Extract the [X, Y] coordinate from the center of the cell holding the provided text.  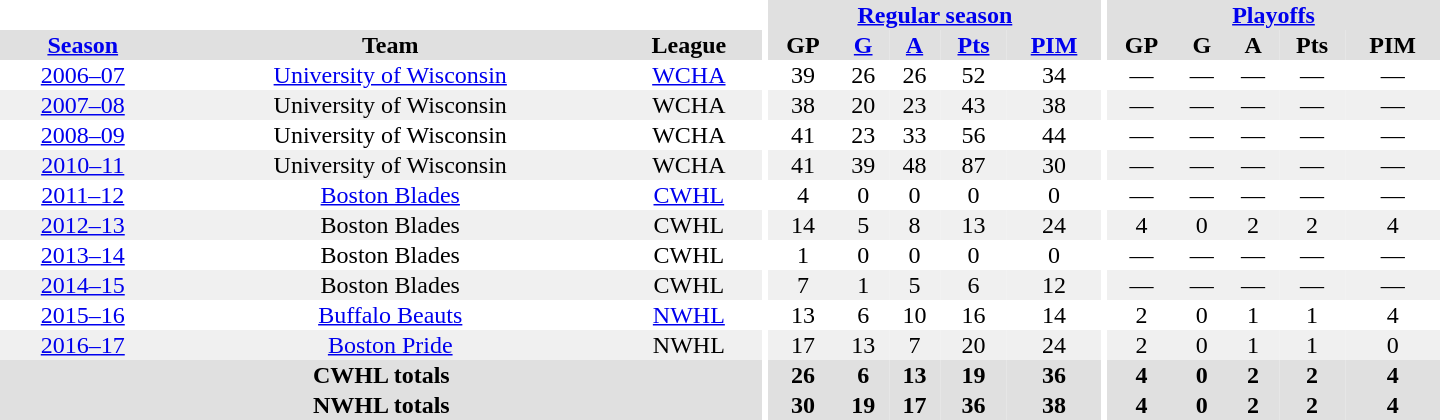
16 [974, 315]
2015–16 [83, 315]
League [689, 45]
2008–09 [83, 135]
44 [1054, 135]
43 [974, 105]
Regular season [934, 15]
Team [390, 45]
Playoffs [1274, 15]
34 [1054, 75]
52 [974, 75]
10 [914, 315]
CWHL totals [382, 375]
2010–11 [83, 165]
NWHL totals [382, 405]
2012–13 [83, 225]
12 [1054, 285]
Boston Pride [390, 345]
2013–14 [83, 255]
56 [974, 135]
48 [914, 165]
2014–15 [83, 285]
8 [914, 225]
Season [83, 45]
87 [974, 165]
2011–12 [83, 195]
33 [914, 135]
Buffalo Beauts [390, 315]
2006–07 [83, 75]
2016–17 [83, 345]
2007–08 [83, 105]
